Identify which cell holds the provided text, then report its (X, Y) central coordinate. 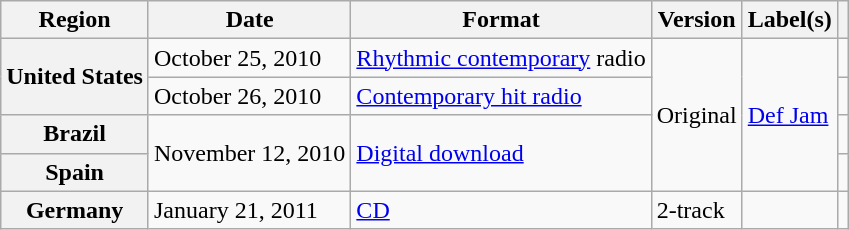
Brazil (75, 134)
Label(s) (790, 20)
2-track (696, 210)
Def Jam (790, 115)
January 21, 2011 (249, 210)
Format (501, 20)
October 25, 2010 (249, 58)
Digital download (501, 153)
Date (249, 20)
Rhythmic contemporary radio (501, 58)
Original (696, 115)
Spain (75, 172)
Germany (75, 210)
United States (75, 77)
November 12, 2010 (249, 153)
CD (501, 210)
Contemporary hit radio (501, 96)
October 26, 2010 (249, 96)
Version (696, 20)
Region (75, 20)
